Extract the (x, y) coordinate from the center of the cell holding the provided text.  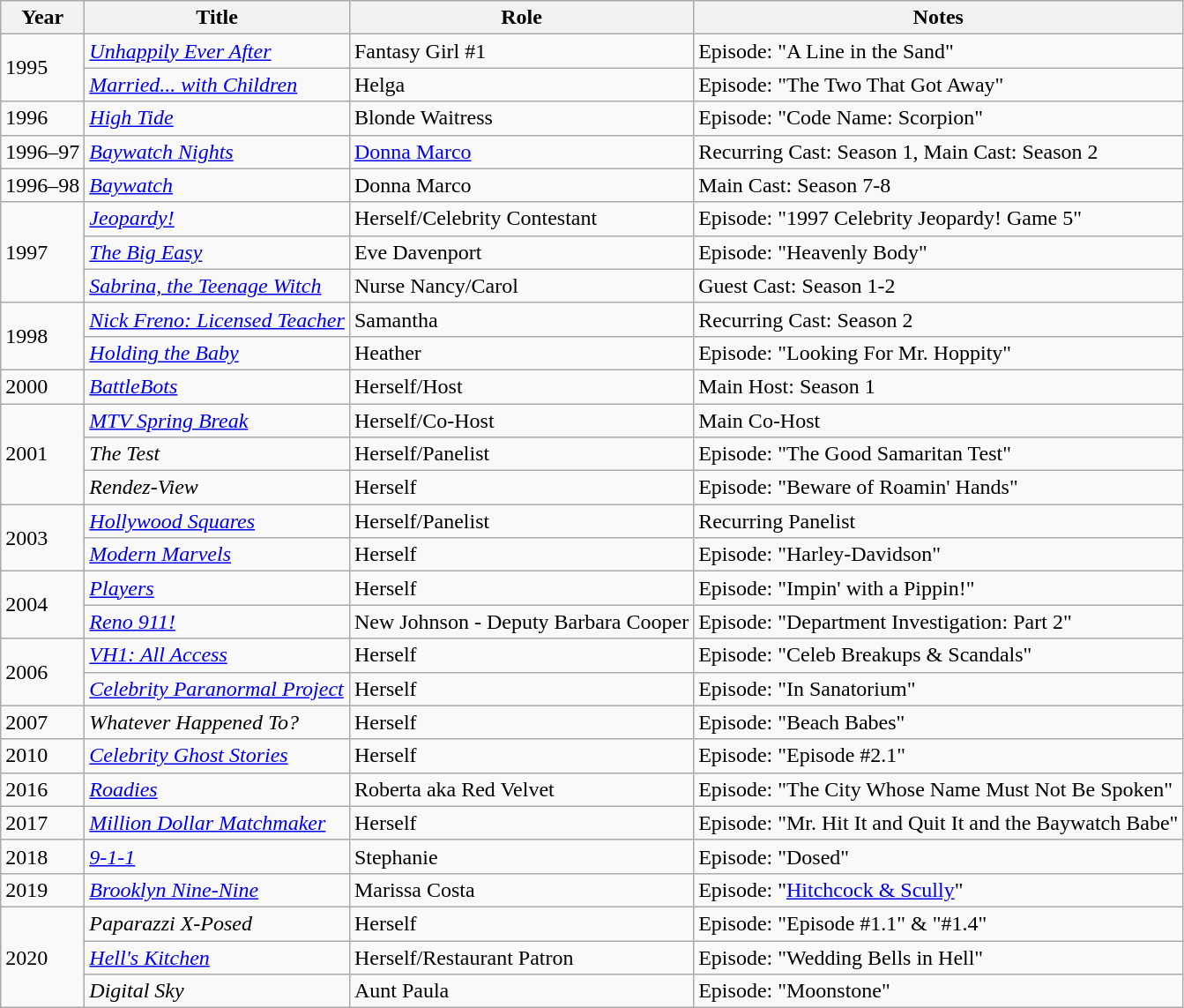
Episode: "Moonstone" (938, 991)
Paparazzi X-Posed (217, 923)
Players (217, 588)
Blonde Waitress (521, 118)
Hollywood Squares (217, 521)
Episode: "Episode #2.1" (938, 756)
Samantha (521, 319)
2020 (42, 957)
Episode: "Impin' with a Pippin!" (938, 588)
Celebrity Paranormal Project (217, 689)
Digital Sky (217, 991)
Rendez-View (217, 488)
Main Host: Season 1 (938, 386)
Episode: "A Line in the Sand" (938, 51)
Episode: "The Two That Got Away" (938, 85)
2006 (42, 672)
Episode: "Episode #1.1" & "#1.4" (938, 923)
Recurring Cast: Season 2 (938, 319)
Episode: "Dosed" (938, 856)
Herself/Celebrity Contestant (521, 219)
2019 (42, 890)
Herself/Co-Host (521, 421)
VH1: All Access (217, 655)
1996 (42, 118)
Episode: "The Good Samaritan Test" (938, 454)
1996–97 (42, 152)
Unhappily Ever After (217, 51)
Episode: "Heavenly Body" (938, 252)
2004 (42, 605)
Nurse Nancy/Carol (521, 286)
Holding the Baby (217, 353)
2003 (42, 538)
Modern Marvels (217, 555)
Reno 911! (217, 622)
1997 (42, 252)
Episode: "The City Whose Name Must Not Be Spoken" (938, 789)
Episode: "In Sanatorium" (938, 689)
Celebrity Ghost Stories (217, 756)
Brooklyn Nine-Nine (217, 890)
Jeopardy! (217, 219)
MTV Spring Break (217, 421)
2016 (42, 789)
Episode: "Code Name: Scorpion" (938, 118)
2001 (42, 454)
2007 (42, 722)
Baywatch (217, 185)
Episode: "Beware of Roamin' Hands" (938, 488)
Episode: "1997 Celebrity Jeopardy! Game 5" (938, 219)
Main Co-Host (938, 421)
Recurring Panelist (938, 521)
Episode: "Beach Babes" (938, 722)
Whatever Happened To? (217, 722)
Eve Davenport (521, 252)
Episode: "Wedding Bells in Hell" (938, 957)
1996–98 (42, 185)
2018 (42, 856)
Episode: "Looking For Mr. Hoppity" (938, 353)
Episode: "Hitchcock & Scully" (938, 890)
Roberta aka Red Velvet (521, 789)
2010 (42, 756)
Sabrina, the Teenage Witch (217, 286)
Stephanie (521, 856)
9-1-1 (217, 856)
Recurring Cast: Season 1, Main Cast: Season 2 (938, 152)
Married... with Children (217, 85)
1995 (42, 68)
Helga (521, 85)
Nick Freno: Licensed Teacher (217, 319)
Hell's Kitchen (217, 957)
Roadies (217, 789)
Aunt Paula (521, 991)
Year (42, 18)
Role (521, 18)
The Big Easy (217, 252)
Main Cast: Season 7-8 (938, 185)
Title (217, 18)
2017 (42, 823)
1998 (42, 336)
Marissa Costa (521, 890)
Episode: "Harley-Davidson" (938, 555)
Heather (521, 353)
New Johnson - Deputy Barbara Cooper (521, 622)
The Test (217, 454)
Herself/Restaurant Patron (521, 957)
Episode: "Celeb Breakups & Scandals" (938, 655)
Million Dollar Matchmaker (217, 823)
Notes (938, 18)
Herself/Host (521, 386)
2000 (42, 386)
High Tide (217, 118)
Episode: "Department Investigation: Part 2" (938, 622)
BattleBots (217, 386)
Guest Cast: Season 1-2 (938, 286)
Fantasy Girl #1 (521, 51)
Baywatch Nights (217, 152)
Episode: "Mr. Hit It and Quit It and the Baywatch Babe" (938, 823)
